Output the (x, y) coordinate of the center of the cell containing the given text.  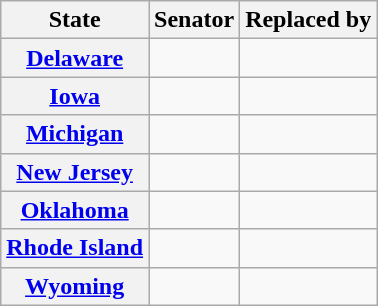
Replaced by (308, 20)
Michigan (75, 134)
Rhode Island (75, 248)
State (75, 20)
New Jersey (75, 172)
Oklahoma (75, 210)
Senator (194, 20)
Iowa (75, 96)
Wyoming (75, 286)
Delaware (75, 58)
